Return (x, y) of the center of cell containing provided text 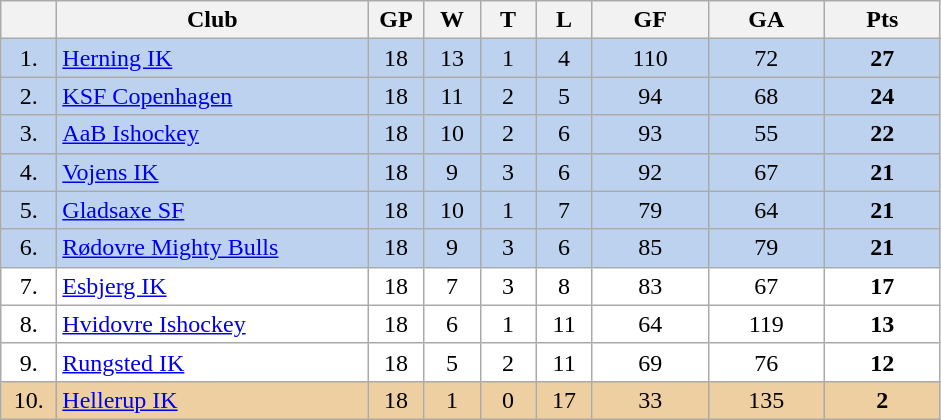
Gladsaxe SF (212, 210)
Herning IK (212, 58)
Club (212, 20)
110 (650, 58)
KSF Copenhagen (212, 96)
135 (766, 400)
9. (29, 362)
Hvidovre Ishockey (212, 324)
55 (766, 134)
69 (650, 362)
Esbjerg IK (212, 286)
85 (650, 248)
2. (29, 96)
W (452, 20)
83 (650, 286)
24 (882, 96)
93 (650, 134)
GF (650, 20)
Rungsted IK (212, 362)
7. (29, 286)
68 (766, 96)
Hellerup IK (212, 400)
33 (650, 400)
92 (650, 172)
119 (766, 324)
GP (396, 20)
Rødovre Mighty Bulls (212, 248)
10. (29, 400)
6. (29, 248)
T (508, 20)
AaB Ishockey (212, 134)
94 (650, 96)
12 (882, 362)
27 (882, 58)
22 (882, 134)
0 (508, 400)
4. (29, 172)
4 (564, 58)
72 (766, 58)
5. (29, 210)
8 (564, 286)
L (564, 20)
1. (29, 58)
3. (29, 134)
8. (29, 324)
Pts (882, 20)
76 (766, 362)
Vojens IK (212, 172)
GA (766, 20)
